For the text-containing cell, return its midpoint in [X, Y] coordinate format. 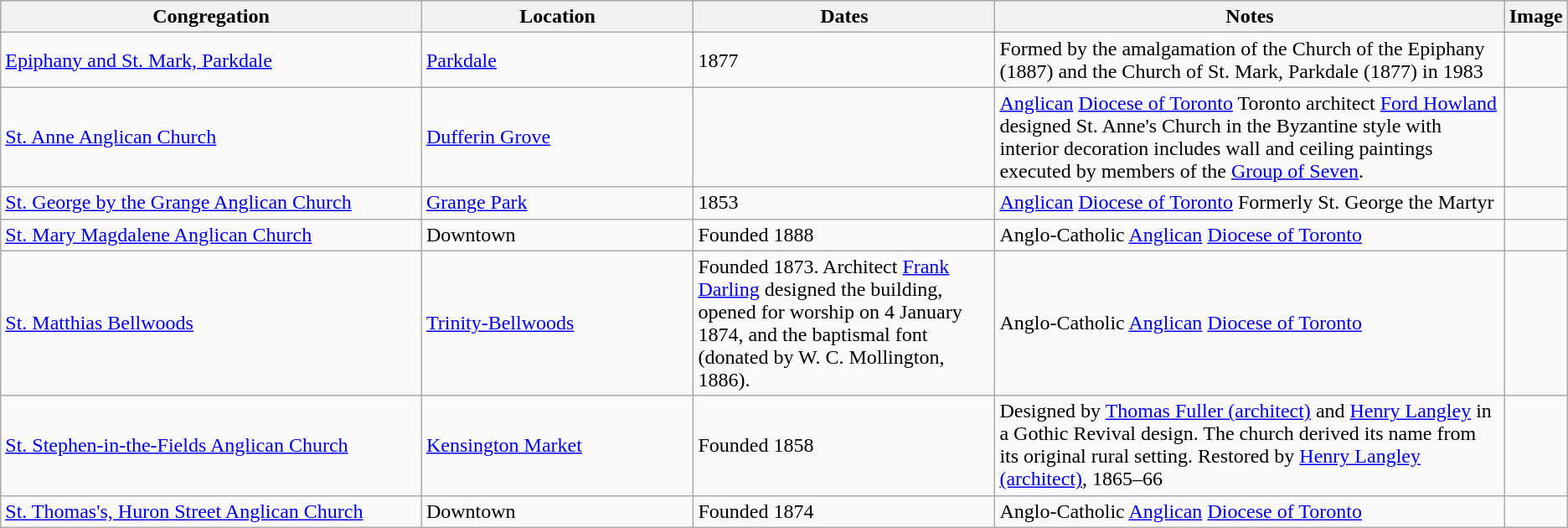
Dates [844, 17]
Anglican Diocese of Toronto Formerly St. George the Martyr [1250, 203]
St. Stephen-in-the-Fields Anglican Church [211, 446]
Grange Park [558, 203]
Dufferin Grove [558, 137]
Notes [1250, 17]
Founded 1858 [844, 446]
Formed by the amalgamation of the Church of the Epiphany (1887) and the Church of St. Mark, Parkdale (1877) in 1983 [1250, 60]
St. Matthias Bellwoods [211, 324]
1853 [844, 203]
Founded 1874 [844, 511]
Parkdale [558, 60]
1877 [844, 60]
St. Anne Anglican Church [211, 137]
Epiphany and St. Mark, Parkdale [211, 60]
Founded 1888 [844, 235]
Trinity-Bellwoods [558, 324]
Image [1536, 17]
St. George by the Grange Anglican Church [211, 203]
Congregation [211, 17]
St. Mary Magdalene Anglican Church [211, 235]
Location [558, 17]
St. Thomas's, Huron Street Anglican Church [211, 511]
Kensington Market [558, 446]
